Locate the cell with the specified text and output its [X, Y] center coordinate. 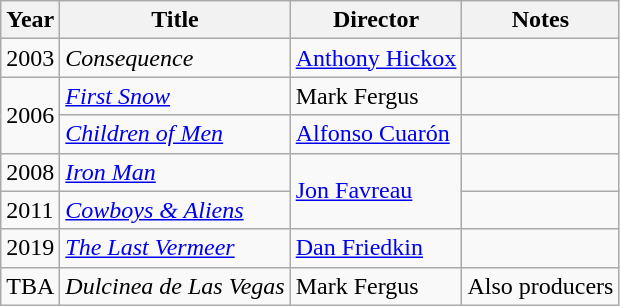
Iron Man [175, 172]
2003 [30, 58]
Notes [540, 20]
Cowboys & Aliens [175, 210]
Year [30, 20]
The Last Vermeer [175, 248]
2011 [30, 210]
Consequence [175, 58]
Also producers [540, 286]
First Snow [175, 96]
Dulcinea de Las Vegas [175, 286]
TBA [30, 286]
Children of Men [175, 134]
2006 [30, 115]
Director [376, 20]
Alfonso Cuarón [376, 134]
Jon Favreau [376, 191]
2019 [30, 248]
Dan Friedkin [376, 248]
2008 [30, 172]
Anthony Hickox [376, 58]
Title [175, 20]
